Determine the [x, y] coordinate at the center of the cell enclosing the given text.  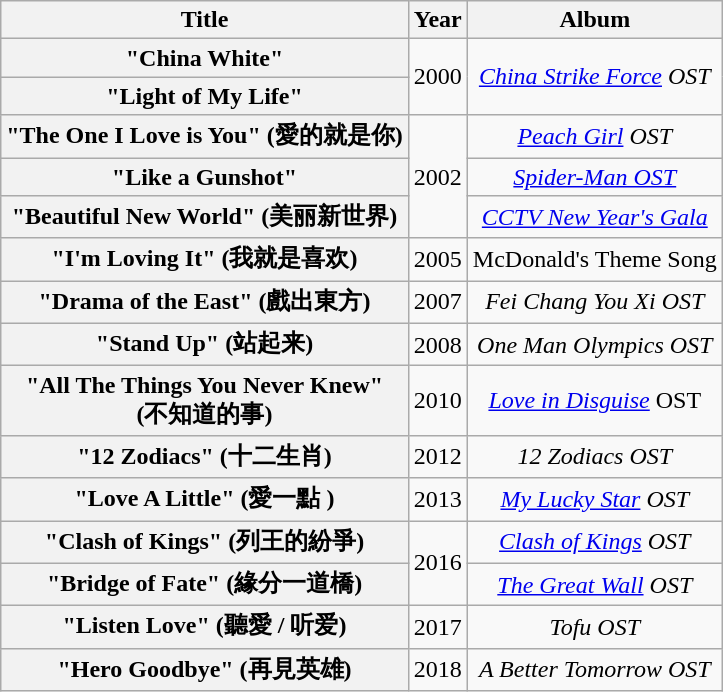
"Drama of the East" (戲出東方) [205, 302]
"The One I Love is You" (愛的就是你) [205, 136]
"Listen Love" (聽愛 / 听爱) [205, 628]
CCTV New Year's Gala [594, 218]
2016 [438, 562]
Year [438, 20]
Album [594, 20]
"Beautiful New World" (美丽新世界) [205, 218]
Clash of Kings OST [594, 542]
"Love A Little" (愛一點 ) [205, 500]
12 Zodiacs OST [594, 456]
2010 [438, 401]
2017 [438, 628]
China Strike Force OST [594, 77]
2018 [438, 670]
"12 Zodiacs" (十二生肖) [205, 456]
"Light of My Life" [205, 96]
"Like a Gunshot" [205, 177]
2005 [438, 260]
Tofu OST [594, 628]
One Man Olympics OST [594, 344]
Fei Chang You Xi OST [594, 302]
"Hero Goodbye" (再見英雄) [205, 670]
"I'm Loving It" (我就是喜欢) [205, 260]
Peach Girl OST [594, 136]
2007 [438, 302]
My Lucky Star OST [594, 500]
2013 [438, 500]
A Better Tomorrow OST [594, 670]
"China White" [205, 58]
"Stand Up" (站起来) [205, 344]
"Bridge of Fate" (緣分一道橋) [205, 584]
Spider-Man OST [594, 177]
Love in Disguise OST [594, 401]
2012 [438, 456]
McDonald's Theme Song [594, 260]
"All The Things You Never Knew"(不知道的事) [205, 401]
Title [205, 20]
2008 [438, 344]
The Great Wall OST [594, 584]
"Clash of Kings" (列王的紛爭) [205, 542]
2002 [438, 176]
2000 [438, 77]
